Identify which cell holds the provided text, then report its [x, y] central coordinate. 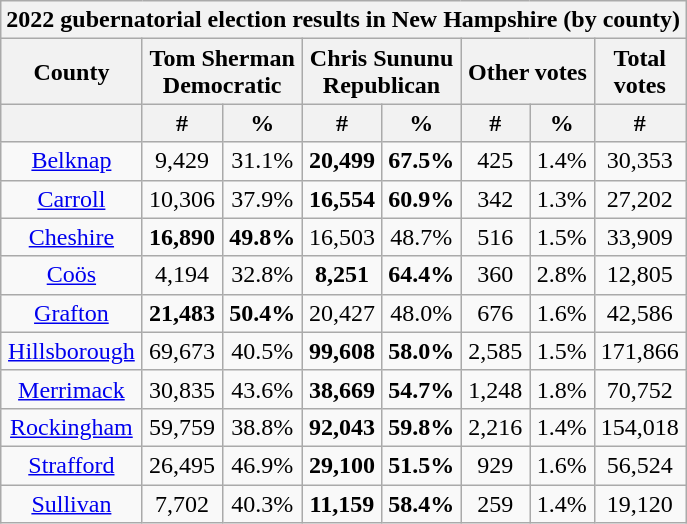
26,495 [182, 465]
2,216 [496, 427]
Merrimack [72, 389]
32.8% [262, 275]
40.3% [262, 503]
425 [496, 161]
50.4% [262, 313]
Cheshire [72, 237]
30,353 [640, 161]
70,752 [640, 389]
2022 gubernatorial election results in New Hampshire (by county) [344, 20]
Totalvotes [640, 72]
11,159 [342, 503]
8,251 [342, 275]
43.6% [262, 389]
16,554 [342, 199]
Hillsborough [72, 351]
59,759 [182, 427]
Chris SununuRepublican [381, 72]
56,524 [640, 465]
58.4% [422, 503]
67.5% [422, 161]
21,483 [182, 313]
31.1% [262, 161]
259 [496, 503]
59.8% [422, 427]
1,248 [496, 389]
99,608 [342, 351]
Coös [72, 275]
60.9% [422, 199]
1.8% [562, 389]
20,499 [342, 161]
46.9% [262, 465]
51.5% [422, 465]
19,120 [640, 503]
20,427 [342, 313]
2,585 [496, 351]
29,100 [342, 465]
4,194 [182, 275]
929 [496, 465]
171,866 [640, 351]
54.7% [422, 389]
48.0% [422, 313]
42,586 [640, 313]
16,503 [342, 237]
30,835 [182, 389]
92,043 [342, 427]
1.3% [562, 199]
33,909 [640, 237]
7,702 [182, 503]
38,669 [342, 389]
Sullivan [72, 503]
Grafton [72, 313]
Other votes [528, 72]
342 [496, 199]
Carroll [72, 199]
27,202 [640, 199]
County [72, 72]
12,805 [640, 275]
676 [496, 313]
48.7% [422, 237]
37.9% [262, 199]
2.8% [562, 275]
64.4% [422, 275]
38.8% [262, 427]
58.0% [422, 351]
69,673 [182, 351]
Tom ShermanDemocratic [222, 72]
10,306 [182, 199]
40.5% [262, 351]
49.8% [262, 237]
16,890 [182, 237]
516 [496, 237]
Belknap [72, 161]
9,429 [182, 161]
Rockingham [72, 427]
360 [496, 275]
Strafford [72, 465]
154,018 [640, 427]
